Detect which cell encompasses the target text, then output its [x, y] center coordinate. 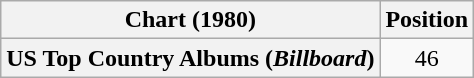
Chart (1980) [190, 20]
Position [427, 20]
US Top Country Albums (Billboard) [190, 58]
46 [427, 58]
